Identify which cell holds the provided text, then report its [X, Y] central coordinate. 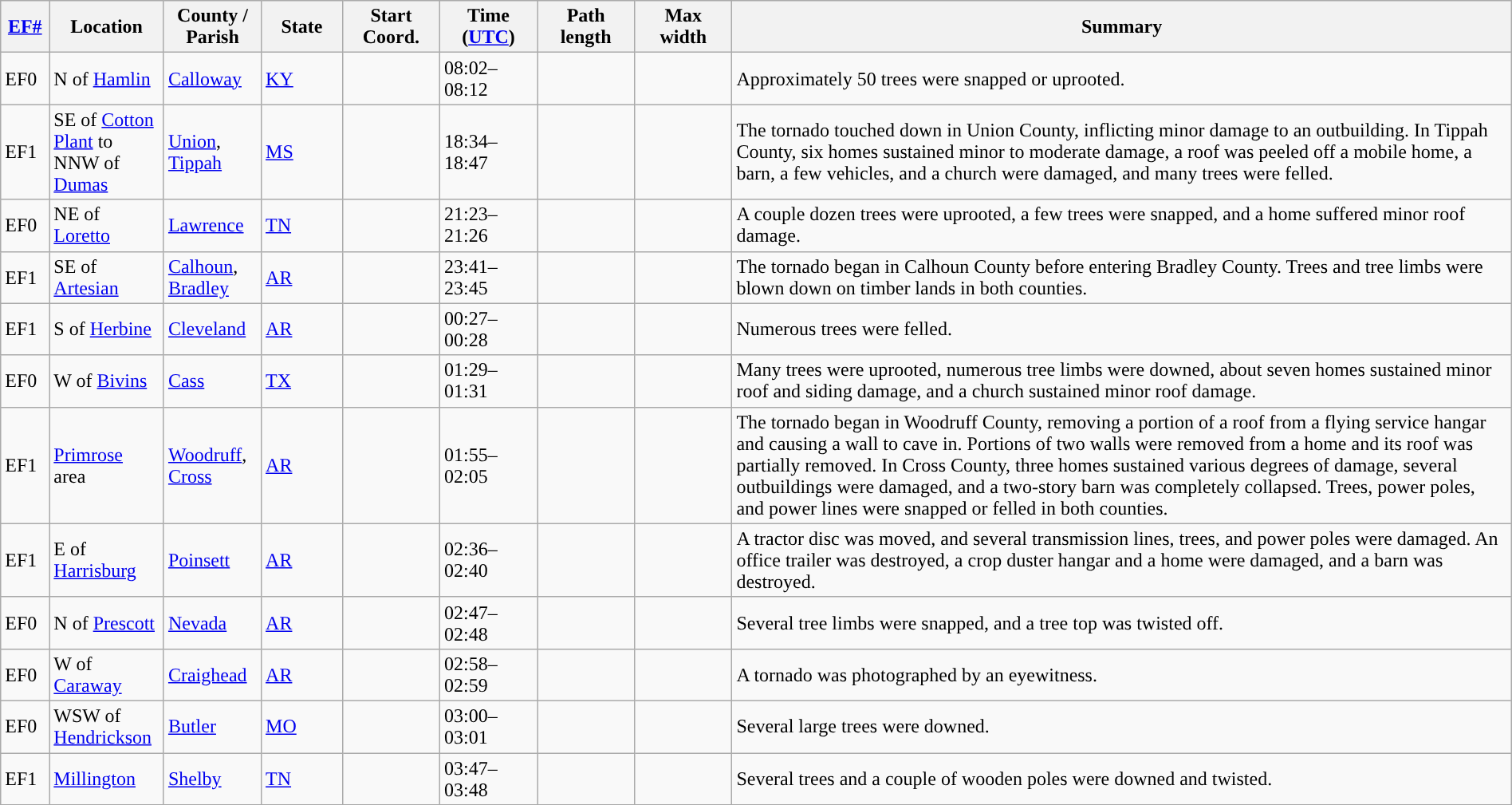
MS [302, 152]
Millington [107, 779]
W of Caraway [107, 675]
WSW of Hendrickson [107, 726]
TX [302, 381]
03:47–03:48 [488, 779]
N of Hamlin [107, 78]
Cleveland [212, 329]
Poinsett [212, 560]
Numerous trees were felled. [1121, 329]
Max width [683, 27]
KY [302, 78]
02:36–02:40 [488, 560]
01:55–02:05 [488, 465]
Summary [1121, 27]
Butler [212, 726]
E of Harrisburg [107, 560]
Path length [586, 27]
SE of Artesian [107, 278]
21:23–21:26 [488, 225]
02:58–02:59 [488, 675]
03:00–03:01 [488, 726]
EF# [26, 27]
Time (UTC) [488, 27]
23:41–23:45 [488, 278]
Several tree limbs were snapped, and a tree top was twisted off. [1121, 622]
A couple dozen trees were uprooted, a few trees were snapped, and a home suffered minor roof damage. [1121, 225]
Several trees and a couple of wooden poles were downed and twisted. [1121, 779]
Craighead [212, 675]
00:27–00:28 [488, 329]
01:29–01:31 [488, 381]
SE of Cotton Plant to NNW of Dumas [107, 152]
State [302, 27]
The tornado began in Calhoun County before entering Bradley County. Trees and tree limbs were blown down on timber lands in both counties. [1121, 278]
Approximately 50 trees were snapped or uprooted. [1121, 78]
Several large trees were downed. [1121, 726]
S of Herbine [107, 329]
NE of Loretto [107, 225]
Calhoun, Bradley [212, 278]
Calloway [212, 78]
N of Prescott [107, 622]
Primrose area [107, 465]
MO [302, 726]
County / Parish [212, 27]
Start Coord. [391, 27]
Nevada [212, 622]
Cass [212, 381]
18:34–18:47 [488, 152]
Union, Tippah [212, 152]
Lawrence [212, 225]
02:47–02:48 [488, 622]
08:02–08:12 [488, 78]
Shelby [212, 779]
Location [107, 27]
A tornado was photographed by an eyewitness. [1121, 675]
W of Bivins [107, 381]
Woodruff, Cross [212, 465]
